From the cell containing the given text, extract its center point as [X, Y] coordinate. 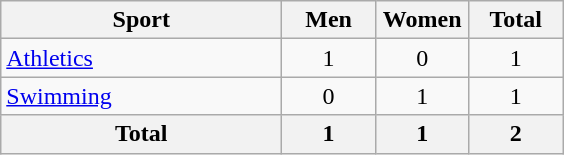
Women [422, 20]
2 [516, 134]
Sport [142, 20]
Swimming [142, 96]
Athletics [142, 58]
Men [329, 20]
